Extract the (x, y) coordinate from the center of the cell holding the provided text.  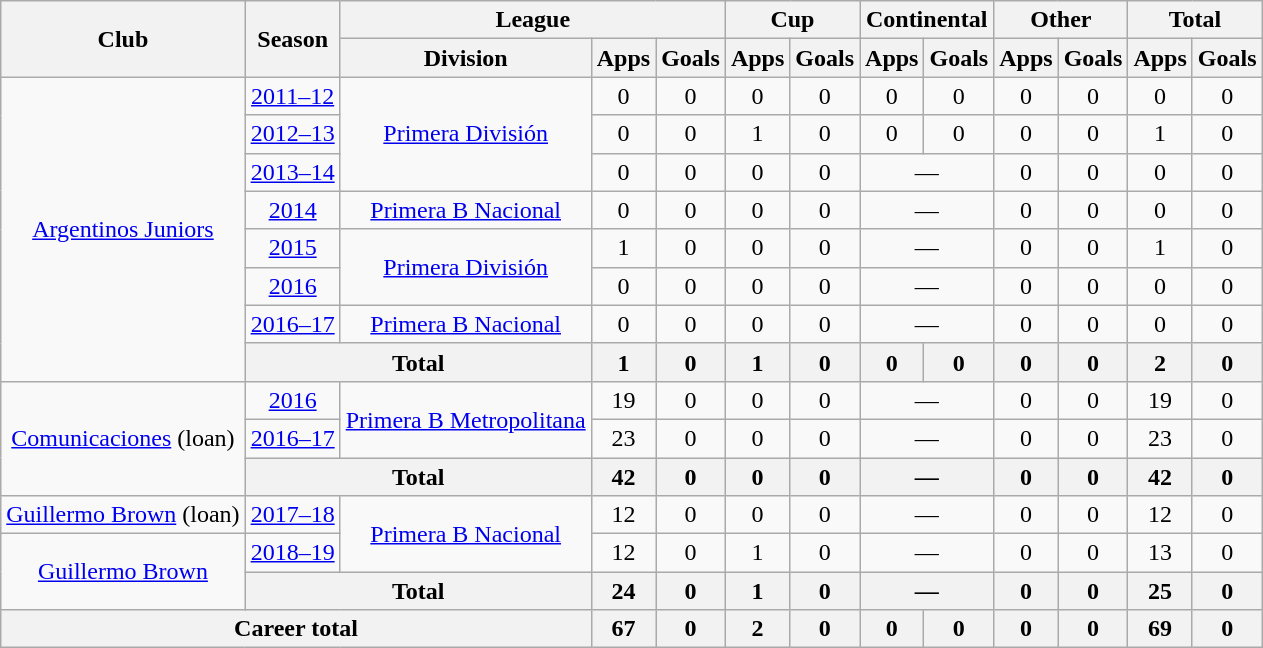
Continental (927, 20)
2015 (292, 248)
2014 (292, 210)
Guillermo Brown (loan) (123, 515)
Argentinos Juniors (123, 229)
Comunicaciones (loan) (123, 438)
Season (292, 39)
Cup (792, 20)
League (532, 20)
24 (623, 591)
69 (1160, 629)
2018–19 (292, 553)
Primera B Metropolitana (466, 419)
67 (623, 629)
2011–12 (292, 96)
Division (466, 58)
Career total (296, 629)
2013–14 (292, 172)
2017–18 (292, 515)
2012–13 (292, 134)
13 (1160, 553)
Guillermo Brown (123, 572)
25 (1160, 591)
Club (123, 39)
Other (1061, 20)
